For the text-containing cell, return its midpoint in (X, Y) coordinate format. 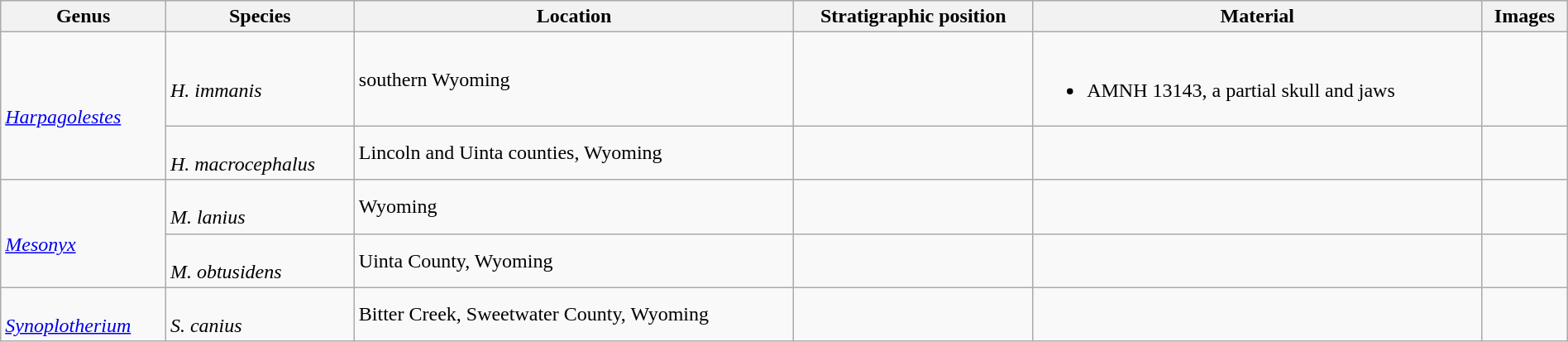
Harpagolestes (84, 106)
Genus (84, 17)
Lincoln and Uinta counties, Wyoming (574, 152)
southern Wyoming (574, 79)
Wyoming (574, 207)
Images (1525, 17)
H. immanis (260, 79)
Stratigraphic position (913, 17)
Synoplotherium (84, 315)
H. macrocephalus (260, 152)
M. obtusidens (260, 260)
Location (574, 17)
Species (260, 17)
Material (1257, 17)
M. lanius (260, 207)
S. canius (260, 315)
Uinta County, Wyoming (574, 260)
Mesonyx (84, 234)
AMNH 13143, a partial skull and jaws (1257, 79)
Bitter Creek, Sweetwater County, Wyoming (574, 315)
